Locate the cell with the specified text and output its [x, y] center coordinate. 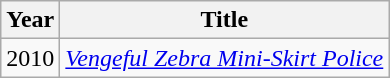
2010 [30, 58]
Vengeful Zebra Mini-Skirt Police [224, 58]
Year [30, 20]
Title [224, 20]
